Identify which cell holds the provided text, then report its [X, Y] central coordinate. 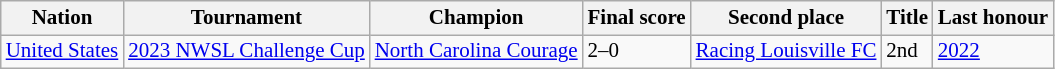
Champion [476, 18]
2–0 [637, 52]
Tournament [246, 18]
2nd [907, 52]
2022 [993, 52]
United States [62, 52]
Title [907, 18]
North Carolina Courage [476, 52]
Final score [637, 18]
Nation [62, 18]
Racing Louisville FC [786, 52]
Second place [786, 18]
2023 NWSL Challenge Cup [246, 52]
Last honour [993, 18]
